Pinpoint the cell where the given text exists, returning its (x, y) midpoint coordinate. 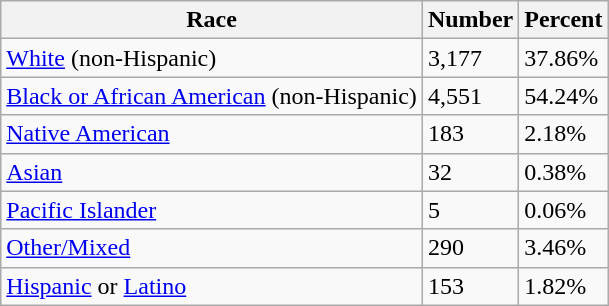
290 (470, 248)
Black or African American (non-Hispanic) (212, 96)
0.38% (564, 172)
Percent (564, 20)
Race (212, 20)
3,177 (470, 58)
Hispanic or Latino (212, 286)
Asian (212, 172)
54.24% (564, 96)
5 (470, 210)
1.82% (564, 286)
153 (470, 286)
0.06% (564, 210)
Other/Mixed (212, 248)
4,551 (470, 96)
37.86% (564, 58)
Native American (212, 134)
3.46% (564, 248)
White (non-Hispanic) (212, 58)
32 (470, 172)
183 (470, 134)
Pacific Islander (212, 210)
2.18% (564, 134)
Number (470, 20)
